Output the [X, Y] coordinate of the center of the cell containing the given text.  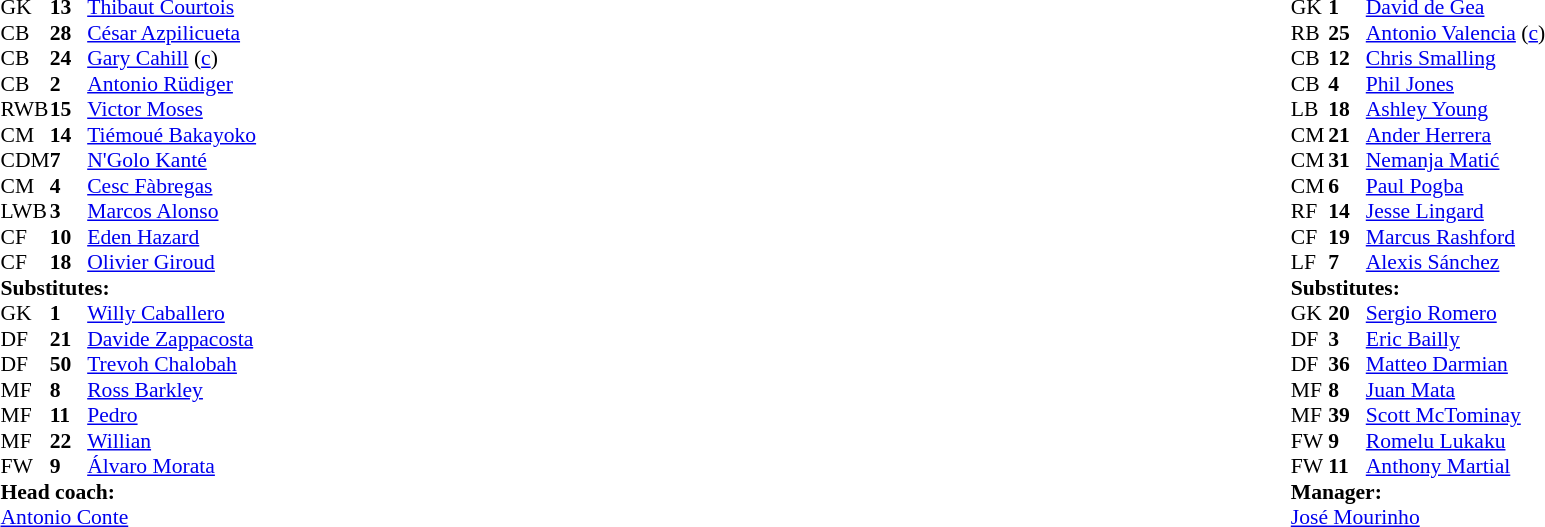
6 [1347, 186]
Jesse Lingard [1456, 211]
24 [69, 59]
Willy Caballero [172, 313]
Tiémoué Bakayoko [172, 135]
Ander Herrera [1456, 135]
50 [69, 365]
Chris Smalling [1456, 59]
Manager: [1418, 492]
Scott McTominay [1456, 415]
RB [1310, 33]
RF [1310, 211]
25 [1347, 33]
Gary Cahill (c) [172, 59]
LF [1310, 263]
N'Golo Kanté [172, 161]
Eric Bailly [1456, 339]
10 [69, 237]
Phil Jones [1456, 84]
CDM [24, 161]
Davide Zappacosta [172, 339]
Marcos Alonso [172, 211]
1 [69, 313]
Willian [172, 441]
2 [69, 84]
Alexis Sánchez [1456, 263]
Nemanja Matić [1456, 161]
Marcus Rashford [1456, 237]
36 [1347, 365]
Sergio Romero [1456, 313]
Antonio Rüdiger [172, 84]
Matteo Darmian [1456, 365]
Eden Hazard [172, 237]
Ross Barkley [172, 390]
Juan Mata [1456, 390]
Romelu Lukaku [1456, 441]
Antonio Valencia (c) [1456, 33]
39 [1347, 415]
Anthony Martial [1456, 467]
28 [69, 33]
31 [1347, 161]
César Azpilicueta [172, 33]
20 [1347, 313]
Victor Moses [172, 109]
LB [1310, 109]
Cesc Fàbregas [172, 186]
22 [69, 441]
12 [1347, 59]
Ashley Young [1456, 109]
Head coach: [128, 492]
Olivier Giroud [172, 263]
Trevoh Chalobah [172, 365]
15 [69, 109]
Paul Pogba [1456, 186]
19 [1347, 237]
Álvaro Morata [172, 467]
LWB [24, 211]
Pedro [172, 415]
RWB [24, 109]
